From the cell containing the given text, extract its center point as [X, Y] coordinate. 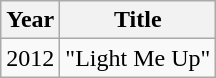
Title [138, 20]
"Light Me Up" [138, 58]
Year [30, 20]
2012 [30, 58]
